From the cell containing the given text, extract its center point as [X, Y] coordinate. 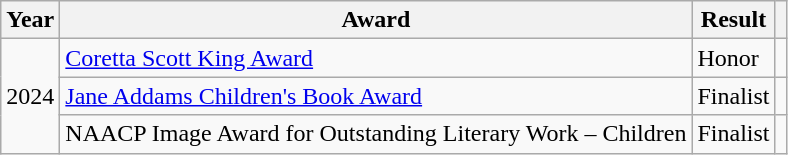
NAACP Image Award for Outstanding Literary Work – Children [376, 134]
Award [376, 20]
Coretta Scott King Award [376, 58]
2024 [30, 96]
Result [734, 20]
Jane Addams Children's Book Award [376, 96]
Honor [734, 58]
Year [30, 20]
